Identify which cell holds the provided text, then report its [x, y] central coordinate. 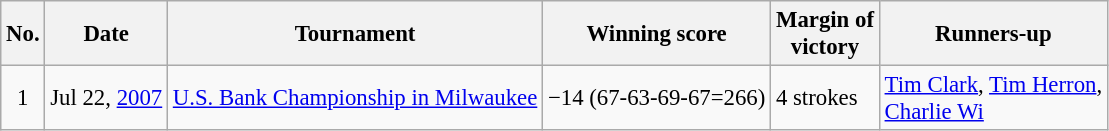
Winning score [657, 34]
U.S. Bank Championship in Milwaukee [356, 98]
Runners-up [993, 34]
Tim Clark, Tim Herron, Charlie Wi [993, 98]
Margin ofvictory [826, 34]
4 strokes [826, 98]
Tournament [356, 34]
Jul 22, 2007 [106, 98]
−14 (67-63-69-67=266) [657, 98]
Date [106, 34]
No. [23, 34]
1 [23, 98]
